Return the [x, y] coordinate for the center point of the cell that contains the specified text.  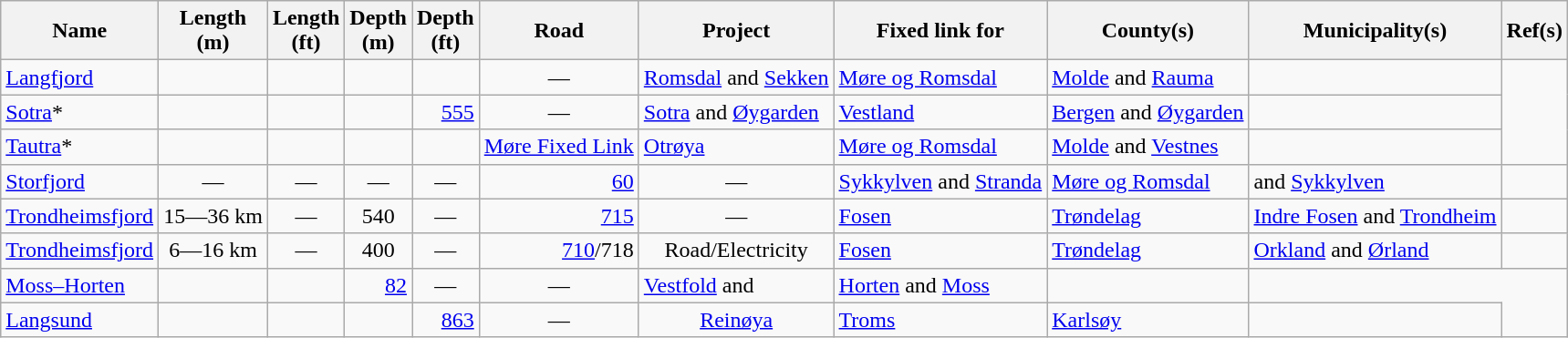
Otrøya [736, 147]
Reinøya [736, 320]
715 [558, 216]
Karlsøy [1147, 320]
710/718 [558, 251]
Storfjord [80, 181]
Bergen and Øygarden [1147, 112]
555 [446, 112]
Møre Fixed Link [558, 147]
Length(ft) [306, 31]
Langfjord [80, 77]
Municipality(s) [1376, 31]
Sotra and Øygarden [736, 112]
Vestfold and [736, 285]
Road/Electricity [736, 251]
Tautra* [80, 147]
Molde and Vestnes [1147, 147]
and Sykkylven [1376, 181]
Ref(s) [1534, 31]
Project [736, 31]
15—36 km [213, 216]
82 [379, 285]
Sykkylven and Stranda [940, 181]
Orkland and Ørland [1376, 251]
400 [379, 251]
Langsund [80, 320]
Horten and Moss [940, 285]
6—16 km [213, 251]
County(s) [1147, 31]
Road [558, 31]
Depth(m) [379, 31]
Fixed link for [940, 31]
Romsdal and Sekken [736, 77]
863 [446, 320]
Vestland [940, 112]
Depth(ft) [446, 31]
Indre Fosen and Trondheim [1376, 216]
Troms [940, 320]
60 [558, 181]
Name [80, 31]
540 [379, 216]
Length(m) [213, 31]
Sotra* [80, 112]
Molde and Rauma [1147, 77]
Moss–Horten [80, 285]
